Return the [x, y] coordinate for the center point of the cell that contains the specified text.  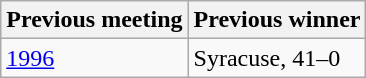
Previous winner [277, 20]
1996 [94, 58]
Previous meeting [94, 20]
Syracuse, 41–0 [277, 58]
